Provide the [X, Y] coordinate of the cell's center where the given text is located.  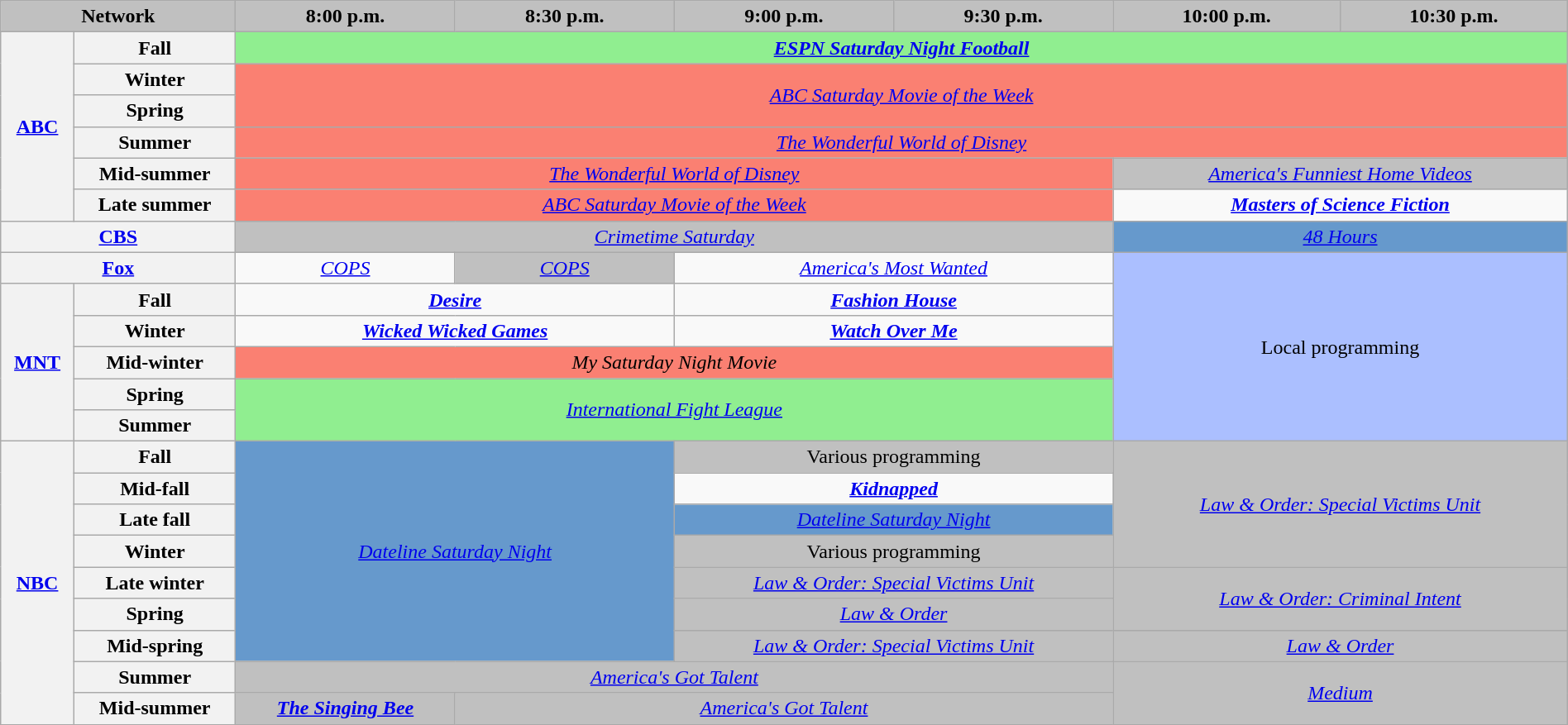
Masters of Science Fiction [1340, 205]
ESPN Saturday Night Football [901, 48]
CBS [118, 236]
Late fall [154, 520]
Network [118, 17]
Mid-winter [154, 362]
America's Funniest Home Videos [1340, 174]
9:00 p.m. [784, 17]
ABC [38, 126]
MNT [38, 362]
Mid-fall [154, 489]
Medium [1340, 693]
Law & Order: Criminal Intent [1340, 599]
Late winter [154, 583]
8:00 p.m. [346, 17]
Kidnapped [893, 489]
International Fight League [675, 410]
Mid-spring [154, 646]
Fashion House [893, 299]
48 Hours [1340, 236]
Desire [455, 299]
Watch Over Me [893, 331]
10:30 p.m. [1454, 17]
8:30 p.m. [564, 17]
Fox [118, 268]
Late summer [154, 205]
NBC [38, 584]
Wicked Wicked Games [455, 331]
Local programming [1340, 346]
9:30 p.m. [1004, 17]
America's Most Wanted [893, 268]
Crimetime Saturday [675, 236]
My Saturday Night Movie [675, 362]
10:00 p.m. [1227, 17]
The Singing Bee [346, 708]
